From the cell containing the given text, extract its center point as (X, Y) coordinate. 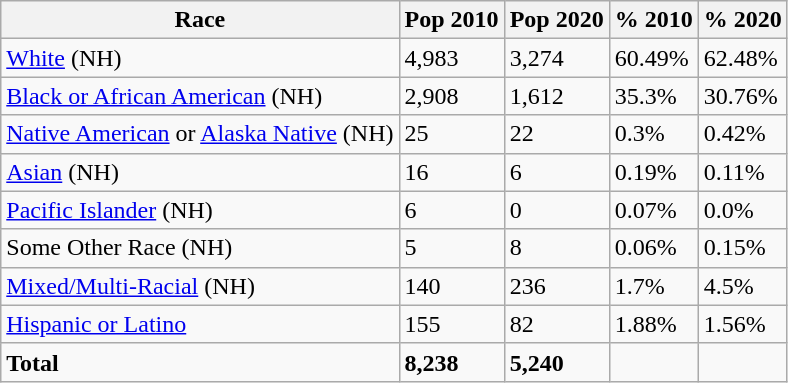
8 (556, 248)
0.15% (742, 248)
Pacific Islander (NH) (200, 210)
25 (452, 134)
2,908 (452, 96)
35.3% (654, 96)
1.88% (654, 324)
0 (556, 210)
0.0% (742, 210)
Native American or Alaska Native (NH) (200, 134)
62.48% (742, 58)
0.3% (654, 134)
% 2010 (654, 20)
% 2020 (742, 20)
0.11% (742, 172)
236 (556, 286)
Black or African American (NH) (200, 96)
White (NH) (200, 58)
16 (452, 172)
5,240 (556, 362)
Some Other Race (NH) (200, 248)
1,612 (556, 96)
0.07% (654, 210)
4.5% (742, 286)
Race (200, 20)
Mixed/Multi-Racial (NH) (200, 286)
1.56% (742, 324)
4,983 (452, 58)
155 (452, 324)
Pop 2020 (556, 20)
Asian (NH) (200, 172)
8,238 (452, 362)
0.19% (654, 172)
140 (452, 286)
22 (556, 134)
Pop 2010 (452, 20)
0.42% (742, 134)
3,274 (556, 58)
60.49% (654, 58)
5 (452, 248)
1.7% (654, 286)
30.76% (742, 96)
Hispanic or Latino (200, 324)
0.06% (654, 248)
Total (200, 362)
82 (556, 324)
